Return [X, Y] of the center of cell containing provided text 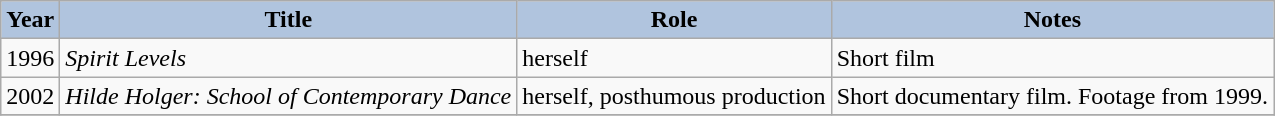
herself, posthumous production [674, 96]
Year [30, 20]
Notes [1052, 20]
Spirit Levels [288, 58]
Title [288, 20]
Short documentary film. Footage from 1999. [1052, 96]
Short film [1052, 58]
2002 [30, 96]
Role [674, 20]
Hilde Holger: School of Contemporary Dance [288, 96]
herself [674, 58]
1996 [30, 58]
